Determine the [X, Y] coordinate at the center of the cell enclosing the given text.  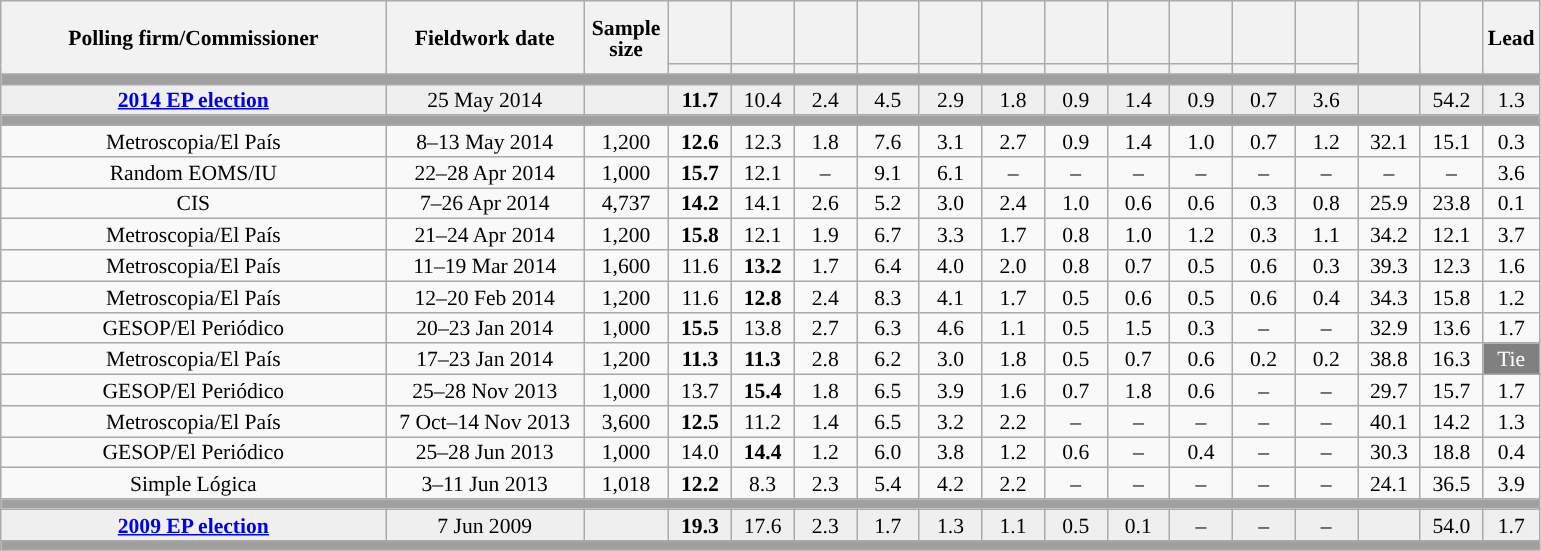
4.1 [950, 296]
4,737 [626, 204]
13.6 [1452, 328]
36.5 [1452, 484]
2009 EP election [194, 524]
5.4 [888, 484]
7 Oct–14 Nov 2013 [485, 422]
CIS [194, 204]
13.2 [762, 266]
6.3 [888, 328]
Sample size [626, 38]
25–28 Nov 2013 [485, 390]
18.8 [1452, 452]
3.7 [1512, 234]
12.6 [700, 142]
32.1 [1390, 142]
6.0 [888, 452]
54.2 [1452, 100]
2.9 [950, 100]
14.4 [762, 452]
3,600 [626, 422]
4.5 [888, 100]
11.2 [762, 422]
1,018 [626, 484]
14.0 [700, 452]
39.3 [1390, 266]
25–28 Jun 2013 [485, 452]
14.1 [762, 204]
7 Jun 2009 [485, 524]
21–24 Apr 2014 [485, 234]
7.6 [888, 142]
54.0 [1452, 524]
17.6 [762, 524]
16.3 [1452, 360]
20–23 Jan 2014 [485, 328]
12.8 [762, 296]
4.0 [950, 266]
8–13 May 2014 [485, 142]
2.8 [826, 360]
15.5 [700, 328]
11.7 [700, 100]
Fieldwork date [485, 38]
3.2 [950, 422]
3–11 Jun 2013 [485, 484]
6.1 [950, 172]
19.3 [700, 524]
4.2 [950, 484]
Simple Lógica [194, 484]
10.4 [762, 100]
Polling firm/Commissioner [194, 38]
6.4 [888, 266]
34.3 [1390, 296]
1.9 [826, 234]
25 May 2014 [485, 100]
9.1 [888, 172]
2.0 [1014, 266]
29.7 [1390, 390]
3.8 [950, 452]
38.8 [1390, 360]
2014 EP election [194, 100]
40.1 [1390, 422]
15.1 [1452, 142]
1,600 [626, 266]
12.2 [700, 484]
Tie [1512, 360]
13.8 [762, 328]
5.2 [888, 204]
30.3 [1390, 452]
1.5 [1138, 328]
4.6 [950, 328]
12–20 Feb 2014 [485, 296]
6.7 [888, 234]
11–19 Mar 2014 [485, 266]
23.8 [1452, 204]
24.1 [1390, 484]
3.3 [950, 234]
6.2 [888, 360]
22–28 Apr 2014 [485, 172]
12.5 [700, 422]
15.4 [762, 390]
Lead [1512, 38]
7–26 Apr 2014 [485, 204]
Random EOMS/IU [194, 172]
34.2 [1390, 234]
25.9 [1390, 204]
32.9 [1390, 328]
2.6 [826, 204]
3.1 [950, 142]
13.7 [700, 390]
17–23 Jan 2014 [485, 360]
